Identify which cell holds the provided text, then report its (x, y) central coordinate. 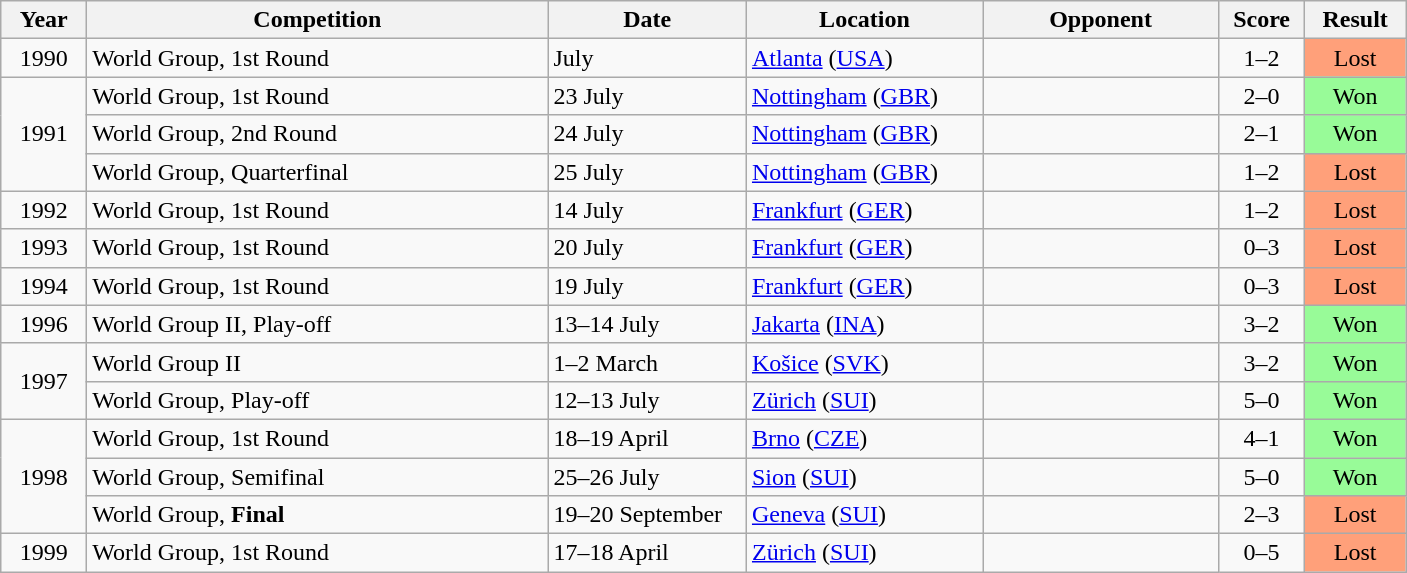
Year (44, 20)
25–26 July (648, 477)
2–1 (1262, 134)
1991 (44, 134)
1992 (44, 210)
World Group, Final (318, 515)
23 July (648, 96)
0–5 (1262, 553)
Score (1262, 20)
1993 (44, 248)
Jakarta (INA) (864, 324)
Date (648, 20)
July (648, 58)
18–19 April (648, 438)
Brno (CZE) (864, 438)
4–1 (1262, 438)
1–2 March (648, 362)
20 July (648, 248)
Location (864, 20)
Result (1356, 20)
World Group, Quarterfinal (318, 172)
World Group II (318, 362)
2–0 (1262, 96)
2–3 (1262, 515)
19 July (648, 286)
13–14 July (648, 324)
19–20 September (648, 515)
World Group, Semifinal (318, 477)
1998 (44, 476)
World Group, 2nd Round (318, 134)
World Group II, Play-off (318, 324)
24 July (648, 134)
Sion (SUI) (864, 477)
Opponent (1100, 20)
Košice (SVK) (864, 362)
1990 (44, 58)
Atlanta (USA) (864, 58)
17–18 April (648, 553)
25 July (648, 172)
14 July (648, 210)
1996 (44, 324)
1999 (44, 553)
1994 (44, 286)
1997 (44, 381)
12–13 July (648, 400)
Geneva (SUI) (864, 515)
World Group, Play-off (318, 400)
Competition (318, 20)
